Provide the [x, y] coordinate of the cell's center where the given text is located.  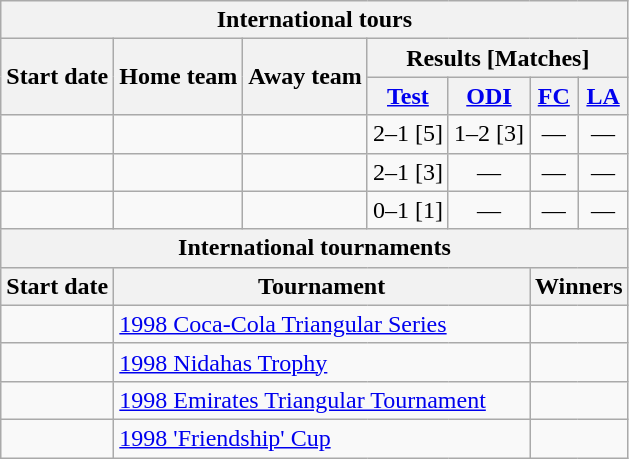
Results [Matches] [498, 58]
2–1 [3] [408, 172]
Test [408, 96]
1998 'Friendship' Cup [322, 438]
1998 Nidahas Trophy [322, 362]
International tournaments [314, 248]
Winners [580, 286]
Home team [178, 77]
1998 Coca-Cola Triangular Series [322, 324]
0–1 [1] [408, 210]
International tours [314, 20]
1–2 [3] [488, 134]
Away team [306, 77]
LA [603, 96]
2–1 [5] [408, 134]
1998 Emirates Triangular Tournament [322, 400]
ODI [488, 96]
Tournament [322, 286]
FC [554, 96]
